Search for the cell housing the specified text and yield its (X, Y) center coordinate. 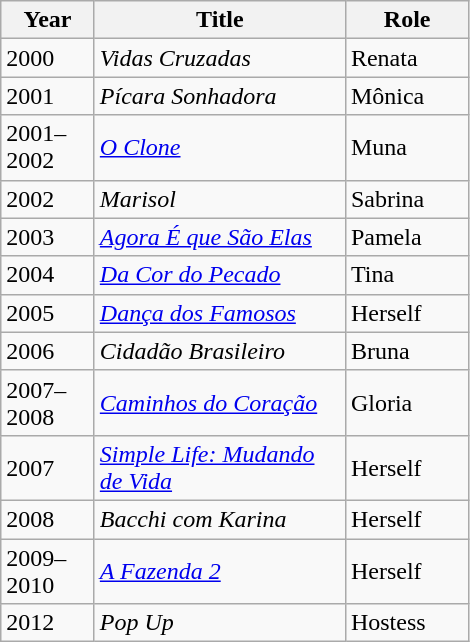
2012 (48, 623)
Pamela (407, 237)
2001–2002 (48, 148)
2002 (48, 199)
Renata (407, 58)
2001 (48, 96)
2009–2010 (48, 570)
Agora É que São Elas (220, 237)
Tina (407, 275)
Bacchi com Karina (220, 519)
Title (220, 20)
2005 (48, 313)
2000 (48, 58)
Sabrina (407, 199)
Role (407, 20)
Pop Up (220, 623)
O Clone (220, 148)
Mônica (407, 96)
2007–2008 (48, 402)
Dança dos Famosos (220, 313)
2008 (48, 519)
Hostess (407, 623)
2004 (48, 275)
Simple Life: Mudando de Vida (220, 468)
Year (48, 20)
Pícara Sonhadora (220, 96)
Caminhos do Coração (220, 402)
Muna (407, 148)
A Fazenda 2 (220, 570)
Marisol (220, 199)
Bruna (407, 351)
Vidas Cruzadas (220, 58)
Da Cor do Pecado (220, 275)
Gloria (407, 402)
2007 (48, 468)
2006 (48, 351)
2003 (48, 237)
Cidadão Brasileiro (220, 351)
